Return the (X, Y) coordinate for the center point of the cell that contains the specified text.  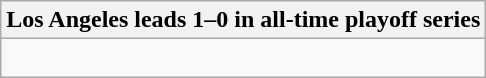
Los Angeles leads 1–0 in all-time playoff series (244, 20)
